Pinpoint the cell where the given text exists, returning its (X, Y) midpoint coordinate. 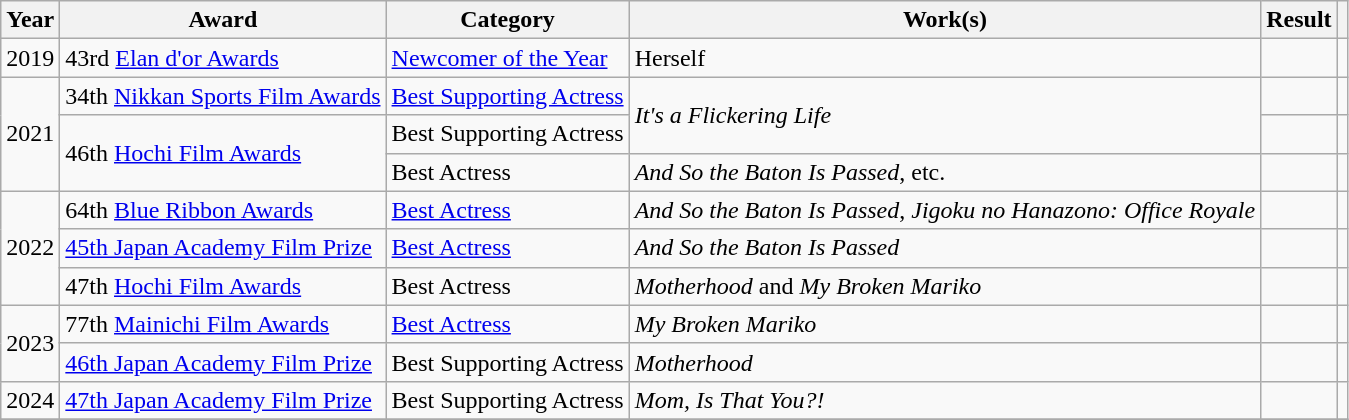
Newcomer of the Year (508, 58)
2021 (30, 134)
2023 (30, 343)
43rd Elan d'or Awards (223, 58)
Award (223, 20)
34th Nikkan Sports Film Awards (223, 96)
Herself (945, 58)
Mom, Is That You?! (945, 400)
2024 (30, 400)
And So the Baton Is Passed (945, 248)
2022 (30, 248)
Category (508, 20)
46th Hochi Film Awards (223, 153)
Motherhood (945, 362)
It's a Flickering Life (945, 115)
And So the Baton Is Passed, etc. (945, 172)
And So the Baton Is Passed, Jigoku no Hanazono: Office Royale (945, 210)
Result (1299, 20)
My Broken Mariko (945, 324)
2019 (30, 58)
Motherhood and My Broken Mariko (945, 286)
45th Japan Academy Film Prize (223, 248)
Year (30, 20)
64th Blue Ribbon Awards (223, 210)
Work(s) (945, 20)
77th Mainichi Film Awards (223, 324)
46th Japan Academy Film Prize (223, 362)
47th Japan Academy Film Prize (223, 400)
47th Hochi Film Awards (223, 286)
